Find where the given text appears and provide that cell's center as (x, y) coordinate. 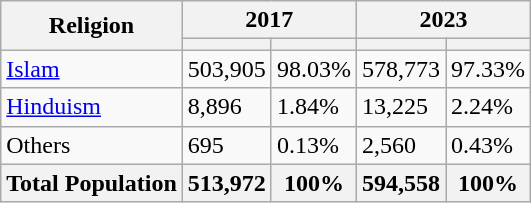
Religion (92, 26)
578,773 (400, 69)
13,225 (400, 107)
695 (226, 145)
1.84% (314, 107)
513,972 (226, 183)
Islam (92, 69)
98.03% (314, 69)
Total Population (92, 183)
2023 (443, 20)
2.24% (488, 107)
8,896 (226, 107)
Hinduism (92, 107)
2017 (269, 20)
97.33% (488, 69)
2,560 (400, 145)
594,558 (400, 183)
Others (92, 145)
0.43% (488, 145)
0.13% (314, 145)
503,905 (226, 69)
